Find where the given text appears and provide that cell's center as [X, Y] coordinate. 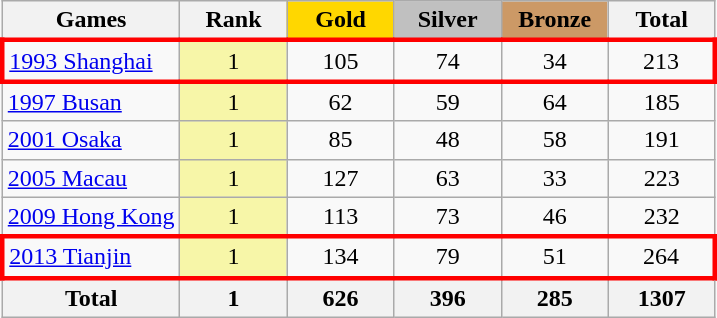
59 [448, 101]
58 [554, 140]
1307 [662, 298]
2001 Osaka [91, 140]
626 [340, 298]
1997 Busan [91, 101]
64 [554, 101]
34 [554, 60]
213 [662, 60]
48 [448, 140]
2005 Macau [91, 178]
105 [340, 60]
1993 Shanghai [91, 60]
2009 Hong Kong [91, 217]
134 [340, 258]
46 [554, 217]
232 [662, 217]
396 [448, 298]
185 [662, 101]
Bronze [554, 21]
51 [554, 258]
Silver [448, 21]
285 [554, 298]
Rank [234, 21]
223 [662, 178]
264 [662, 258]
Gold [340, 21]
Games [91, 21]
73 [448, 217]
79 [448, 258]
85 [340, 140]
63 [448, 178]
74 [448, 60]
33 [554, 178]
191 [662, 140]
62 [340, 101]
113 [340, 217]
127 [340, 178]
2013 Tianjin [91, 258]
